Locate the cell with the specified text and output its (X, Y) center coordinate. 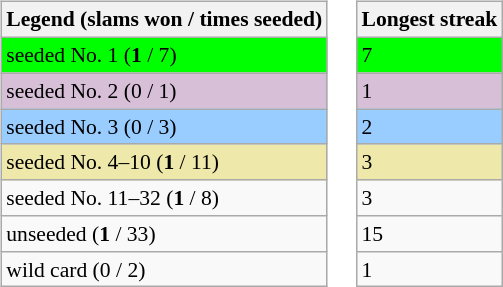
unseeded (1 / 33) (164, 234)
seeded No. 4–10 (1 / 11) (164, 162)
7 (429, 55)
seeded No. 1 (1 / 7) (164, 55)
seeded No. 3 (0 / 3) (164, 127)
15 (429, 234)
Legend (slams won / times seeded) (164, 20)
seeded No. 2 (0 / 1) (164, 91)
Longest streak (429, 20)
2 (429, 127)
seeded No. 11–32 (1 / 8) (164, 198)
wild card (0 / 2) (164, 269)
